Search for the cell housing the specified text and yield its [X, Y] center coordinate. 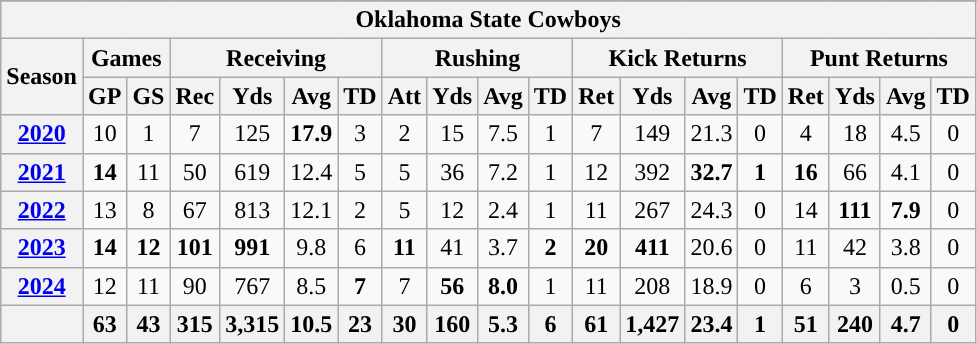
GS [148, 96]
7.9 [906, 210]
1,427 [652, 324]
411 [652, 248]
149 [652, 134]
Oklahoma State Cowboys [488, 20]
2024 [42, 286]
991 [252, 248]
619 [252, 172]
Receiving [276, 58]
Rec [195, 96]
21.3 [712, 134]
2.4 [504, 210]
4.1 [906, 172]
12.4 [312, 172]
315 [195, 324]
Games [126, 58]
20.6 [712, 248]
3,315 [252, 324]
7.5 [504, 134]
Rushing [478, 58]
56 [452, 286]
3.7 [504, 248]
51 [806, 324]
43 [148, 324]
Season [42, 77]
111 [854, 210]
67 [195, 210]
42 [854, 248]
36 [452, 172]
3.8 [906, 248]
9.8 [312, 248]
10.5 [312, 324]
240 [854, 324]
18.9 [712, 286]
18 [854, 134]
15 [452, 134]
208 [652, 286]
7.2 [504, 172]
30 [404, 324]
8 [148, 210]
Punt Returns [878, 58]
2021 [42, 172]
5.3 [504, 324]
13 [104, 210]
24.3 [712, 210]
2023 [42, 248]
23.4 [712, 324]
267 [652, 210]
17.9 [312, 134]
4.7 [906, 324]
101 [195, 248]
767 [252, 286]
GP [104, 96]
Kick Returns [678, 58]
4 [806, 134]
392 [652, 172]
2022 [42, 210]
4.5 [906, 134]
61 [596, 324]
2020 [42, 134]
66 [854, 172]
8.0 [504, 286]
23 [360, 324]
16 [806, 172]
10 [104, 134]
32.7 [712, 172]
0.5 [906, 286]
50 [195, 172]
41 [452, 248]
Att [404, 96]
125 [252, 134]
63 [104, 324]
8.5 [312, 286]
160 [452, 324]
813 [252, 210]
20 [596, 248]
12.1 [312, 210]
90 [195, 286]
